Determine the (X, Y) coordinate at the center of the cell enclosing the given text.  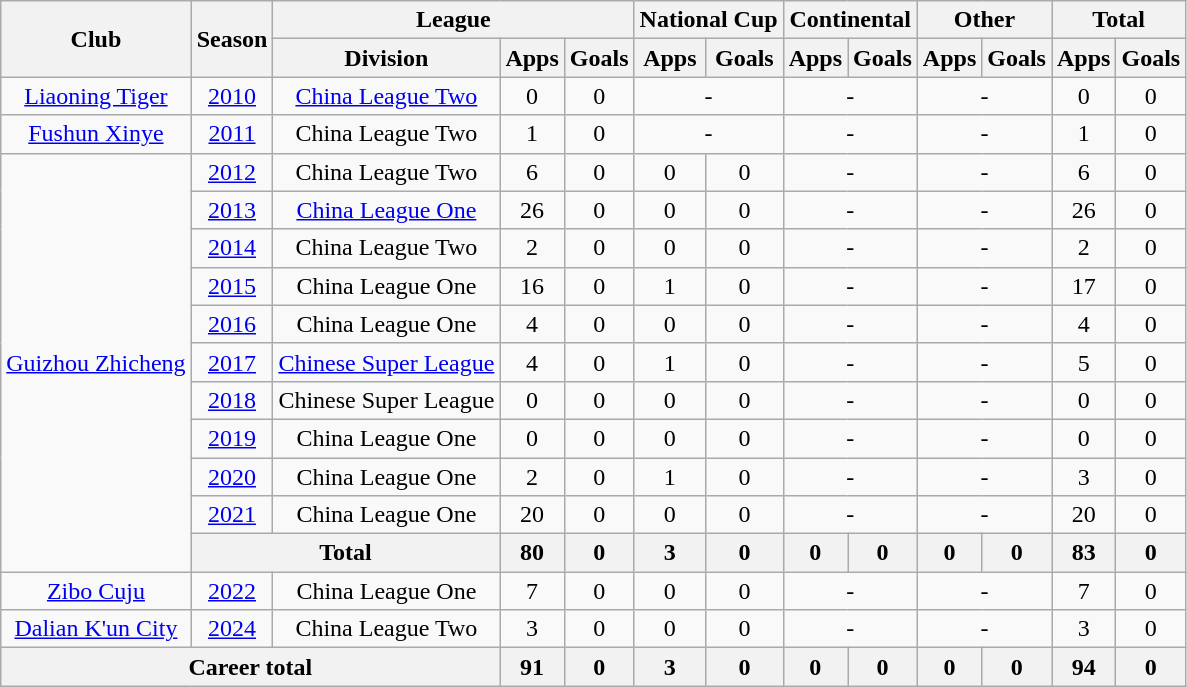
2014 (232, 248)
Continental (850, 20)
2024 (232, 629)
Fushun Xinye (96, 134)
2019 (232, 438)
2022 (232, 591)
Zibo Cuju (96, 591)
League (454, 20)
94 (1084, 667)
2016 (232, 324)
2015 (232, 286)
Career total (250, 667)
5 (1084, 362)
2020 (232, 477)
Guizhou Zhicheng (96, 362)
2012 (232, 172)
2021 (232, 515)
2013 (232, 210)
2017 (232, 362)
Other (984, 20)
91 (532, 667)
Liaoning Tiger (96, 96)
National Cup (708, 20)
2011 (232, 134)
2010 (232, 96)
16 (532, 286)
Club (96, 39)
Division (386, 58)
2018 (232, 400)
83 (1084, 553)
17 (1084, 286)
80 (532, 553)
Season (232, 39)
Dalian K'un City (96, 629)
